Output the (x, y) coordinate of the center of the cell containing the given text.  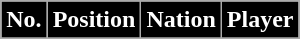
Position (94, 20)
Nation (181, 20)
No. (24, 20)
Player (260, 20)
